Determine the [X, Y] coordinate at the center of the cell enclosing the given text.  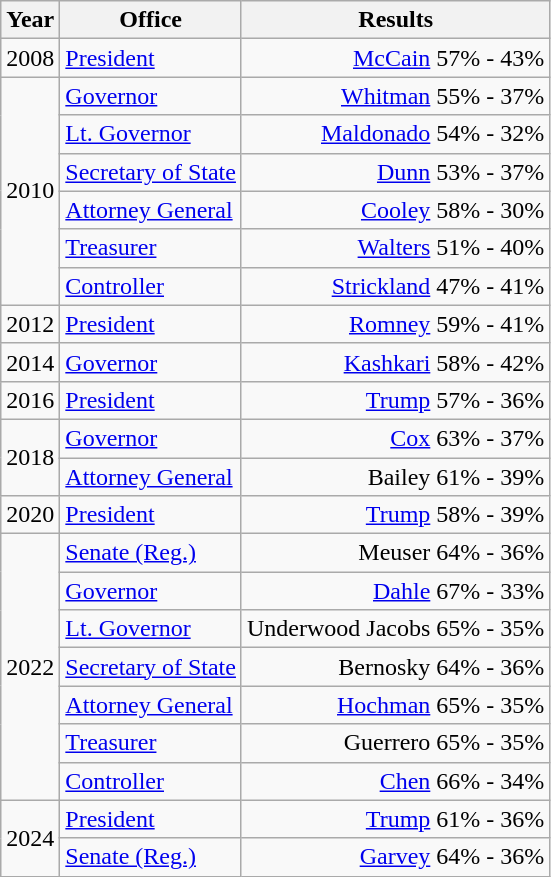
2014 [30, 362]
Bernosky 64% - 36% [395, 667]
Year [30, 20]
Guerrero 65% - 35% [395, 743]
2016 [30, 400]
Bailey 61% - 39% [395, 477]
2020 [30, 515]
Hochman 65% - 35% [395, 705]
Trump 57% - 36% [395, 400]
Strickland 47% - 41% [395, 286]
Kashkari 58% - 42% [395, 362]
2024 [30, 838]
Walters 51% - 40% [395, 248]
2010 [30, 191]
McCain 57% - 43% [395, 58]
Chen 66% - 34% [395, 781]
Meuser 64% - 36% [395, 553]
Dunn 53% - 37% [395, 172]
2022 [30, 667]
Maldonado 54% - 32% [395, 134]
Underwood Jacobs 65% - 35% [395, 629]
2012 [30, 324]
2008 [30, 58]
Trump 61% - 36% [395, 819]
Cooley 58% - 30% [395, 210]
Whitman 55% - 37% [395, 96]
Office [151, 20]
Cox 63% - 37% [395, 438]
Dahle 67% - 33% [395, 591]
Romney 59% - 41% [395, 324]
Trump 58% - 39% [395, 515]
Garvey 64% - 36% [395, 857]
Results [395, 20]
2018 [30, 457]
